Detect which cell encompasses the target text, then output its [X, Y] center coordinate. 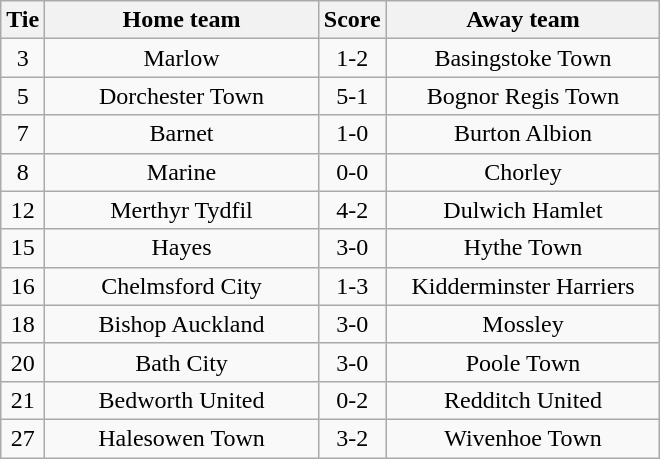
Burton Albion [523, 134]
Score [352, 20]
Halesowen Town [182, 438]
1-3 [352, 286]
18 [23, 324]
15 [23, 248]
Merthyr Tydfil [182, 210]
27 [23, 438]
Bognor Regis Town [523, 96]
1-2 [352, 58]
Bishop Auckland [182, 324]
Kidderminster Harriers [523, 286]
20 [23, 362]
4-2 [352, 210]
Chorley [523, 172]
Hayes [182, 248]
Marine [182, 172]
0-0 [352, 172]
Home team [182, 20]
Barnet [182, 134]
Chelmsford City [182, 286]
21 [23, 400]
Away team [523, 20]
0-2 [352, 400]
Dulwich Hamlet [523, 210]
3-2 [352, 438]
Poole Town [523, 362]
Bath City [182, 362]
5-1 [352, 96]
Marlow [182, 58]
Hythe Town [523, 248]
8 [23, 172]
5 [23, 96]
Bedworth United [182, 400]
Dorchester Town [182, 96]
7 [23, 134]
Mossley [523, 324]
Tie [23, 20]
Basingstoke Town [523, 58]
Wivenhoe Town [523, 438]
Redditch United [523, 400]
1-0 [352, 134]
16 [23, 286]
3 [23, 58]
12 [23, 210]
